Search for the cell housing the specified text and yield its [X, Y] center coordinate. 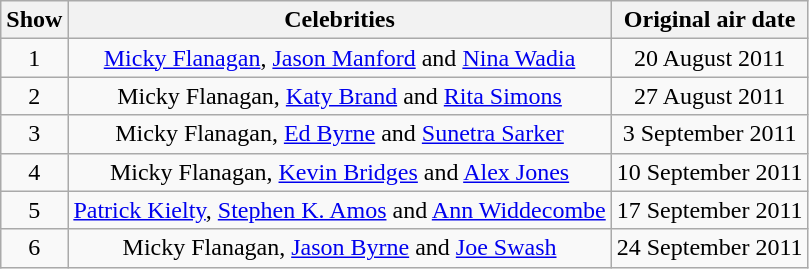
Micky Flanagan, Ed Byrne and Sunetra Sarker [340, 134]
Celebrities [340, 20]
5 [34, 210]
1 [34, 58]
4 [34, 172]
27 August 2011 [710, 96]
Original air date [710, 20]
3 September 2011 [710, 134]
20 August 2011 [710, 58]
6 [34, 248]
10 September 2011 [710, 172]
Micky Flanagan, Kevin Bridges and Alex Jones [340, 172]
3 [34, 134]
Show [34, 20]
2 [34, 96]
Micky Flanagan, Katy Brand and Rita Simons [340, 96]
Micky Flanagan, Jason Manford and Nina Wadia [340, 58]
24 September 2011 [710, 248]
Micky Flanagan, Jason Byrne and Joe Swash [340, 248]
Patrick Kielty, Stephen K. Amos and Ann Widdecombe [340, 210]
17 September 2011 [710, 210]
